Return [X, Y] of the center of cell containing provided text 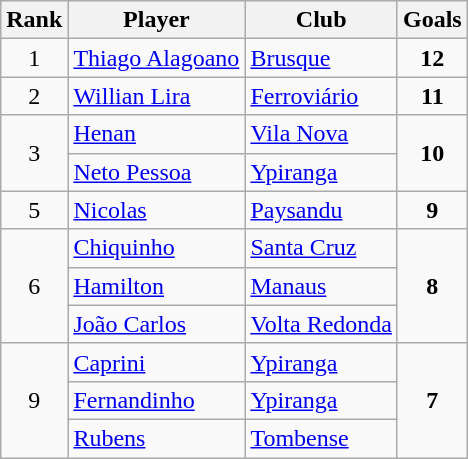
8 [432, 286]
Ferroviário [322, 96]
Manaus [322, 286]
Fernandinho [156, 400]
João Carlos [156, 324]
Willian Lira [156, 96]
6 [34, 286]
Caprini [156, 362]
Nicolas [156, 210]
7 [432, 400]
Tombense [322, 438]
2 [34, 96]
10 [432, 153]
Goals [432, 20]
Player [156, 20]
1 [34, 58]
12 [432, 58]
Hamilton [156, 286]
Chiquinho [156, 248]
Thiago Alagoano [156, 58]
Rubens [156, 438]
Santa Cruz [322, 248]
Volta Redonda [322, 324]
5 [34, 210]
Henan [156, 134]
3 [34, 153]
Club [322, 20]
Paysandu [322, 210]
Neto Pessoa [156, 172]
Rank [34, 20]
11 [432, 96]
Vila Nova [322, 134]
Brusque [322, 58]
